Output the (X, Y) coordinate of the center of the cell containing the given text.  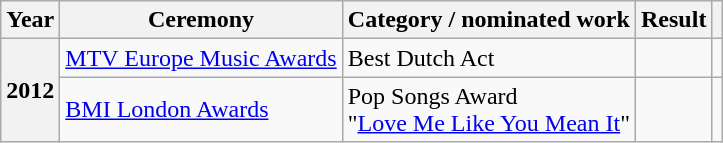
Pop Songs Award "Love Me Like You Mean It" (488, 110)
Ceremony (201, 20)
BMI London Awards (201, 110)
Result (674, 20)
Year (30, 20)
2012 (30, 90)
Category / nominated work (488, 20)
Best Dutch Act (488, 58)
MTV Europe Music Awards (201, 58)
